Find where the given text appears and provide that cell's center as [x, y] coordinate. 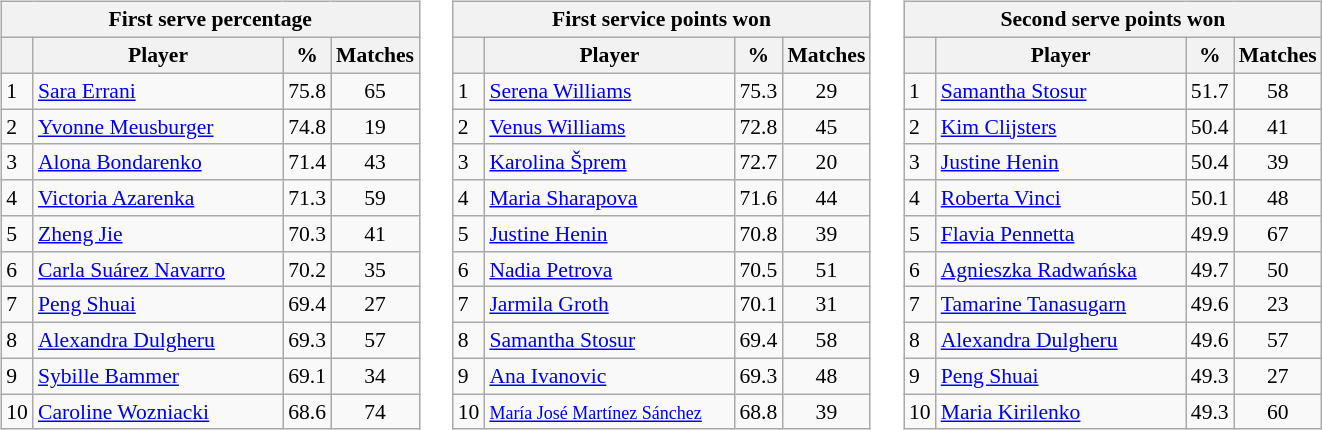
71.4 [307, 162]
Nadia Petrova [609, 269]
60 [1278, 412]
75.8 [307, 91]
74 [375, 412]
Agnieszka Radwańska [1061, 269]
71.6 [758, 198]
First serve percentage [210, 20]
50.1 [1210, 198]
49.9 [1210, 234]
34 [375, 376]
43 [375, 162]
45 [826, 127]
70.8 [758, 234]
72.8 [758, 127]
Kim Clijsters [1061, 127]
69.1 [307, 376]
29 [826, 91]
19 [375, 127]
Victoria Azarenka [158, 198]
Sara Errani [158, 91]
67 [1278, 234]
Serena Williams [609, 91]
Second serve points won [1113, 20]
68.8 [758, 412]
Venus Williams [609, 127]
Zheng Jie [158, 234]
72.7 [758, 162]
Alona Bondarenko [158, 162]
74.8 [307, 127]
70.3 [307, 234]
65 [375, 91]
23 [1278, 305]
Maria Kirilenko [1061, 412]
20 [826, 162]
Tamarine Tanasugarn [1061, 305]
35 [375, 269]
Sybille Bammer [158, 376]
Carla Suárez Navarro [158, 269]
68.6 [307, 412]
51 [826, 269]
Ana Ivanovic [609, 376]
María José Martínez Sánchez [609, 412]
70.2 [307, 269]
70.1 [758, 305]
Flavia Pennetta [1061, 234]
51.7 [1210, 91]
49.7 [1210, 269]
50 [1278, 269]
Karolina Šprem [609, 162]
First service points won [662, 20]
Maria Sharapova [609, 198]
Roberta Vinci [1061, 198]
70.5 [758, 269]
Jarmila Groth [609, 305]
75.3 [758, 91]
59 [375, 198]
Yvonne Meusburger [158, 127]
71.3 [307, 198]
Caroline Wozniacki [158, 412]
31 [826, 305]
44 [826, 198]
